For the text-containing cell, return its midpoint in (x, y) coordinate format. 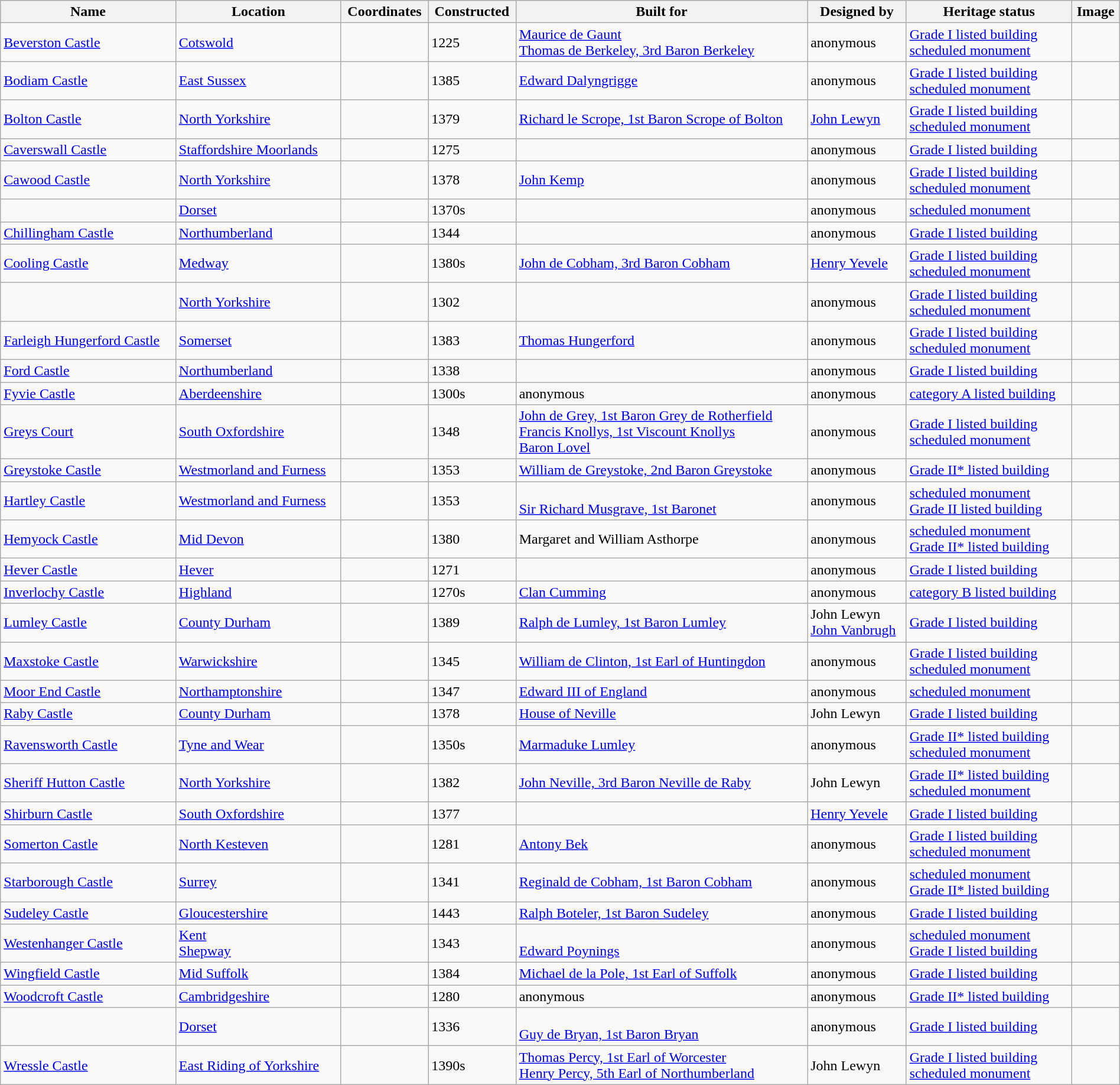
Thomas Hungerford (662, 340)
KentShepway (258, 943)
Name (89, 12)
1344 (473, 233)
Thomas Percy, 1st Earl of WorcesterHenry Percy, 5th Earl of Northumberland (662, 1065)
1225 (473, 43)
Margaret and William Asthorpe (662, 539)
William de Clinton, 1st Earl of Huntingdon (662, 661)
1389 (473, 623)
John de Cobham, 3rd Baron Cobham (662, 264)
Greystoke Castle (89, 470)
1302 (473, 301)
North Kesteven (258, 844)
Warwickshire (258, 661)
Greys Court (89, 432)
Ralph Boteler, 1st Baron Sudeley (662, 913)
Lumley Castle (89, 623)
John de Grey, 1st Baron Grey de RotherfieldFrancis Knollys, 1st Viscount KnollysBaron Lovel (662, 432)
Medway (258, 264)
Mid Devon (258, 539)
Highland (258, 592)
Aberdeenshire (258, 393)
East Sussex (258, 80)
Gloucestershire (258, 913)
Edward Poynings (662, 943)
1271 (473, 570)
1379 (473, 119)
Staffordshire Moorlands (258, 150)
1383 (473, 340)
Hemyock Castle (89, 539)
1300s (473, 393)
Somerset (258, 340)
Heritage status (989, 12)
1280 (473, 996)
Bolton Castle (89, 119)
John Neville, 3rd Baron Neville de Raby (662, 782)
1380s (473, 264)
1377 (473, 813)
Sheriff Hutton Castle (89, 782)
Wressle Castle (89, 1065)
Bodiam Castle (89, 80)
Maurice de GauntThomas de Berkeley, 3rd Baron Berkeley (662, 43)
Maxstoke Castle (89, 661)
Raby Castle (89, 714)
John Kemp (662, 180)
Coordinates (384, 12)
1348 (473, 432)
1341 (473, 882)
Built for (662, 12)
category B listed building (989, 592)
Inverlochy Castle (89, 592)
1275 (473, 150)
Somerton Castle (89, 844)
scheduled monumentGrade II listed building (989, 501)
1345 (473, 661)
1350s (473, 745)
Antony Bek (662, 844)
Chillingham Castle (89, 233)
Surrey (258, 882)
Beverston Castle (89, 43)
Designed by (857, 12)
Hever (258, 570)
Constructed (473, 12)
Caverswall Castle (89, 150)
Michael de la Pole, 1st Earl of Suffolk (662, 974)
Edward III of England (662, 691)
Wingfield Castle (89, 974)
Moor End Castle (89, 691)
Ford Castle (89, 371)
1370s (473, 210)
Ravensworth Castle (89, 745)
1390s (473, 1065)
1270s (473, 592)
1385 (473, 80)
Hever Castle (89, 570)
1336 (473, 1027)
Fyvie Castle (89, 393)
Hartley Castle (89, 501)
Cooling Castle (89, 264)
Image (1095, 12)
1343 (473, 943)
1347 (473, 691)
Starborough Castle (89, 882)
1443 (473, 913)
Reginald de Cobham, 1st Baron Cobham (662, 882)
Location (258, 12)
1338 (473, 371)
Cambridgeshire (258, 996)
Farleigh Hungerford Castle (89, 340)
House of Neville (662, 714)
Cotswold (258, 43)
Ralph de Lumley, 1st Baron Lumley (662, 623)
Edward Dalyngrigge (662, 80)
Sudeley Castle (89, 913)
Marmaduke Lumley (662, 745)
category A listed building (989, 393)
Westenhanger Castle (89, 943)
Shirburn Castle (89, 813)
1281 (473, 844)
Mid Suffolk (258, 974)
Woodcroft Castle (89, 996)
Tyne and Wear (258, 745)
Cawood Castle (89, 180)
scheduled monumentGrade I listed building (989, 943)
Sir Richard Musgrave, 1st Baronet (662, 501)
1382 (473, 782)
William de Greystoke, 2nd Baron Greystoke (662, 470)
Guy de Bryan, 1st Baron Bryan (662, 1027)
Northamptonshire (258, 691)
1384 (473, 974)
1380 (473, 539)
Clan Cumming (662, 592)
Richard le Scrope, 1st Baron Scrope of Bolton (662, 119)
John LewynJohn Vanbrugh (857, 623)
East Riding of Yorkshire (258, 1065)
